Determine the [X, Y] coordinate at the center of the cell enclosing the given text.  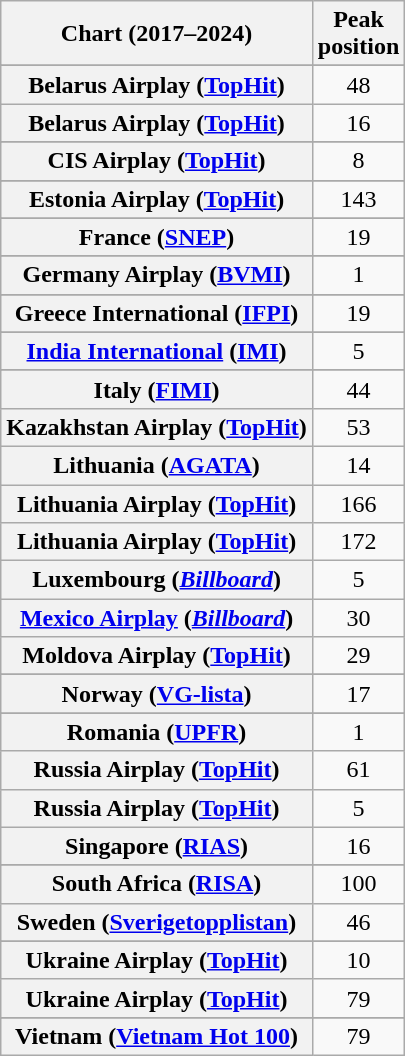
166 [358, 503]
53 [358, 427]
Luxembourg (Billboard) [157, 580]
Kazakhstan Airplay (TopHit) [157, 427]
44 [358, 389]
Estonia Airplay (TopHit) [157, 199]
17 [358, 694]
30 [358, 618]
48 [358, 85]
143 [358, 199]
France (SNEP) [157, 237]
Peakposition [358, 34]
Lithuania (AGATA) [157, 465]
61 [358, 770]
Norway (VG-lista) [157, 694]
10 [358, 960]
Vietnam (Vietnam Hot 100) [157, 1036]
CIS Airplay (TopHit) [157, 161]
South Africa (RISA) [157, 884]
172 [358, 542]
Singapore (RIAS) [157, 846]
Greece International (IFPI) [157, 313]
Sweden (Sverigetopplistan) [157, 922]
46 [358, 922]
8 [358, 161]
Chart (2017–2024) [157, 34]
Moldova Airplay (TopHit) [157, 656]
India International (IMI) [157, 351]
Italy (FIMI) [157, 389]
29 [358, 656]
14 [358, 465]
Germany Airplay (BVMI) [157, 275]
100 [358, 884]
Mexico Airplay (Billboard) [157, 618]
Romania (UPFR) [157, 732]
